Extract the (x, y) coordinate from the center of the cell holding the provided text.  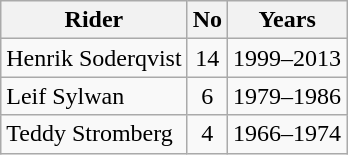
Teddy Stromberg (94, 134)
4 (207, 134)
6 (207, 96)
Henrik Soderqvist (94, 58)
1966–1974 (288, 134)
1979–1986 (288, 96)
No (207, 20)
Years (288, 20)
1999–2013 (288, 58)
Leif Sylwan (94, 96)
Rider (94, 20)
14 (207, 58)
